Output the (X, Y) coordinate of the center of the cell containing the given text.  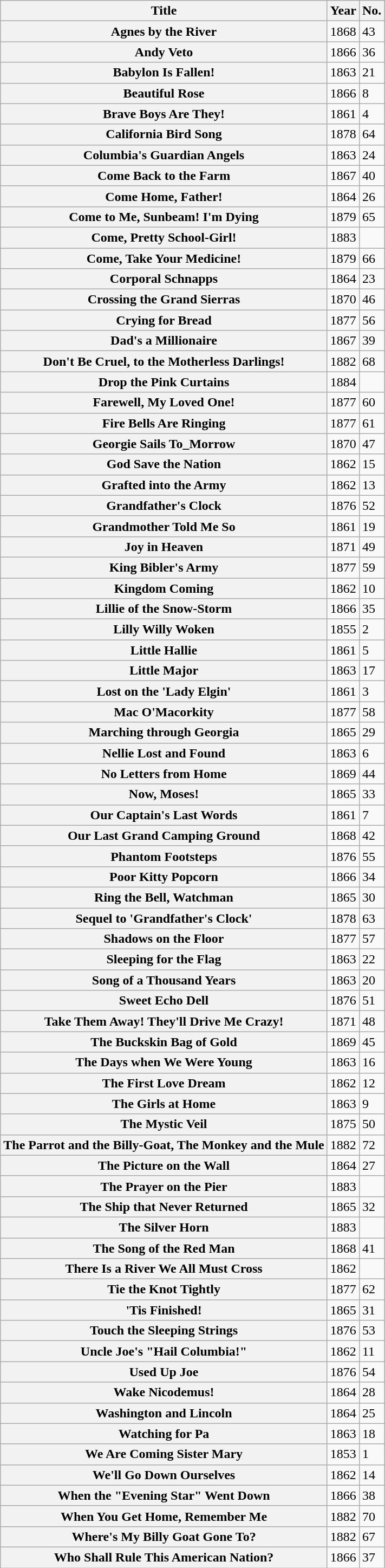
16 (371, 1062)
Song of a Thousand Years (164, 980)
8 (371, 93)
Grandfather's Clock (164, 506)
43 (371, 31)
9 (371, 1104)
Our Captain's Last Words (164, 815)
66 (371, 258)
No Letters from Home (164, 774)
1853 (343, 1454)
Wake Nicodemus! (164, 1392)
53 (371, 1331)
Now, Moses! (164, 794)
Take Them Away! They'll Drive Me Crazy! (164, 1021)
1 (371, 1454)
Marching through Georgia (164, 733)
1884 (343, 382)
Mac O'Macorkity (164, 712)
58 (371, 712)
62 (371, 1290)
Beautiful Rose (164, 93)
42 (371, 835)
64 (371, 134)
39 (371, 341)
Babylon Is Fallen! (164, 73)
68 (371, 361)
Dad's a Millionaire (164, 341)
Washington and Lincoln (164, 1413)
14 (371, 1475)
The Picture on the Wall (164, 1165)
45 (371, 1042)
The Prayer on the Pier (164, 1186)
Tie the Knot Tightly (164, 1290)
'Tis Finished! (164, 1310)
63 (371, 918)
Come Back to the Farm (164, 176)
3 (371, 691)
1875 (343, 1124)
30 (371, 897)
Ring the Bell, Watchman (164, 897)
Our Last Grand Camping Ground (164, 835)
Kingdom Coming (164, 588)
23 (371, 279)
Farewell, My Loved One! (164, 403)
Corporal Schnapps (164, 279)
Agnes by the River (164, 31)
The Mystic Veil (164, 1124)
No. (371, 11)
18 (371, 1434)
Sleeping for the Flag (164, 960)
Georgie Sails To_Morrow (164, 444)
Come, Pretty School-Girl! (164, 237)
65 (371, 217)
32 (371, 1207)
25 (371, 1413)
Sweet Echo Dell (164, 1001)
57 (371, 939)
Grandmother Told Me So (164, 526)
Little Hallie (164, 650)
Sequel to 'Grandfather's Clock' (164, 918)
55 (371, 856)
The Days when We Were Young (164, 1062)
Grafted into the Army (164, 485)
49 (371, 547)
54 (371, 1372)
2 (371, 630)
Nellie Lost and Found (164, 753)
44 (371, 774)
26 (371, 196)
46 (371, 300)
61 (371, 423)
California Bird Song (164, 134)
15 (371, 464)
Watching for Pa (164, 1434)
5 (371, 650)
33 (371, 794)
52 (371, 506)
Crying for Bread (164, 320)
56 (371, 320)
7 (371, 815)
Columbia's Guardian Angels (164, 155)
The First Love Dream (164, 1083)
Fire Bells Are Ringing (164, 423)
37 (371, 1557)
Come, Take Your Medicine! (164, 258)
70 (371, 1516)
22 (371, 960)
Brave Boys Are They! (164, 114)
21 (371, 73)
King Bibler's Army (164, 567)
Where's My Billy Goat Gone To? (164, 1537)
Drop the Pink Curtains (164, 382)
Little Major (164, 671)
Andy Veto (164, 52)
36 (371, 52)
When the "Evening Star" Went Down (164, 1495)
Lost on the 'Lady Elgin' (164, 691)
1855 (343, 630)
Uncle Joe's "Hail Columbia!" (164, 1351)
The Silver Horn (164, 1227)
The Parrot and the Billy-Goat, The Monkey and the Mule (164, 1145)
Crossing the Grand Sierras (164, 300)
When You Get Home, Remember Me (164, 1516)
38 (371, 1495)
10 (371, 588)
There Is a River We All Must Cross (164, 1269)
60 (371, 403)
35 (371, 609)
24 (371, 155)
41 (371, 1248)
34 (371, 877)
59 (371, 567)
Don't Be Cruel, to the Motherless Darlings! (164, 361)
31 (371, 1310)
Come Home, Father! (164, 196)
The Ship that Never Returned (164, 1207)
Year (343, 11)
The Buckskin Bag of Gold (164, 1042)
28 (371, 1392)
12 (371, 1083)
72 (371, 1145)
4 (371, 114)
19 (371, 526)
The Song of the Red Man (164, 1248)
67 (371, 1537)
Come to Me, Sunbeam! I'm Dying (164, 217)
Lillie of the Snow-Storm (164, 609)
17 (371, 671)
51 (371, 1001)
Phantom Footsteps (164, 856)
Touch the Sleeping Strings (164, 1331)
Title (164, 11)
The Girls at Home (164, 1104)
God Save the Nation (164, 464)
Poor Kitty Popcorn (164, 877)
20 (371, 980)
Used Up Joe (164, 1372)
50 (371, 1124)
13 (371, 485)
11 (371, 1351)
6 (371, 753)
We'll Go Down Ourselves (164, 1475)
Shadows on the Floor (164, 939)
Lilly Willy Woken (164, 630)
48 (371, 1021)
40 (371, 176)
29 (371, 733)
We Are Coming Sister Mary (164, 1454)
27 (371, 1165)
Joy in Heaven (164, 547)
Who Shall Rule This American Nation? (164, 1557)
47 (371, 444)
